Find where the given text appears and provide that cell's center as [X, Y] coordinate. 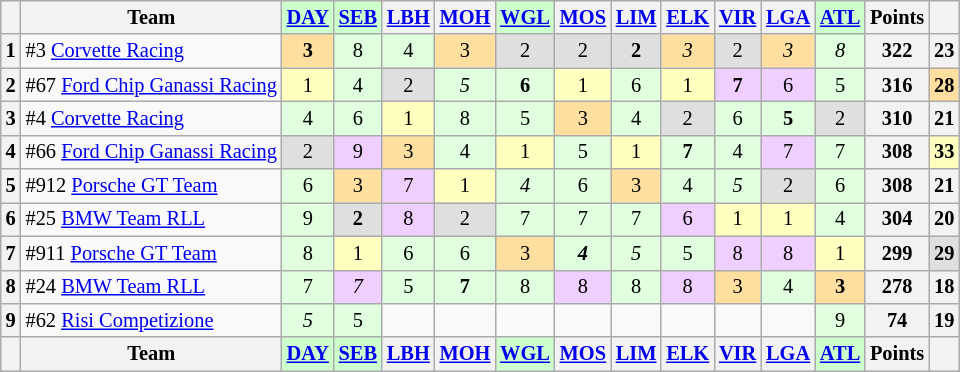
304 [897, 219]
#25 BMW Team RLL [152, 219]
310 [897, 118]
#4 Corvette Racing [152, 118]
#24 BMW Team RLL [152, 287]
20 [944, 219]
33 [944, 152]
316 [897, 85]
#67 Ford Chip Ganassi Racing [152, 85]
28 [944, 85]
322 [897, 51]
23 [944, 51]
278 [897, 287]
#62 Risi Competizione [152, 320]
29 [944, 253]
#66 Ford Chip Ganassi Racing [152, 152]
#3 Corvette Racing [152, 51]
#911 Porsche GT Team [152, 253]
299 [897, 253]
19 [944, 320]
74 [897, 320]
#912 Porsche GT Team [152, 186]
18 [944, 287]
